For the text-containing cell, return its midpoint in [X, Y] coordinate format. 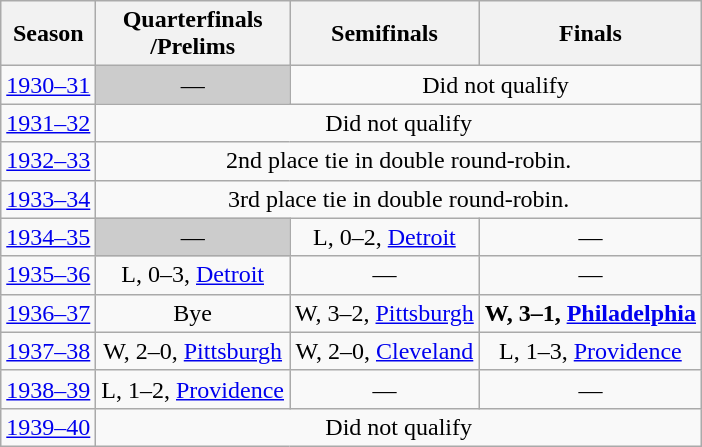
1931–32 [48, 123]
3rd place tie in double round-robin. [399, 199]
1938–39 [48, 389]
1933–34 [48, 199]
1932–33 [48, 161]
W, 2–0, Cleveland [385, 351]
W, 3–2, Pittsburgh [385, 313]
2nd place tie in double round-robin. [399, 161]
1937–38 [48, 351]
L, 0–2, Detroit [385, 237]
L, 1–3, Providence [590, 351]
Season [48, 34]
1939–40 [48, 427]
L, 1–2, Providence [193, 389]
W, 2–0, Pittsburgh [193, 351]
L, 0–3, Detroit [193, 275]
Semifinals [385, 34]
1930–31 [48, 85]
Bye [193, 313]
1935–36 [48, 275]
Quarterfinals/Prelims [193, 34]
Finals [590, 34]
W, 3–1, Philadelphia [590, 313]
1936–37 [48, 313]
1934–35 [48, 237]
